Capture the cell that displays the provided text and extract its [X, Y] central coordinate. 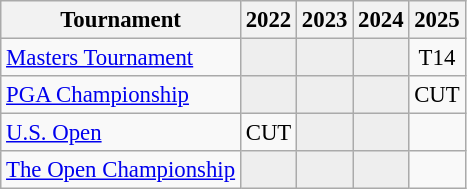
T14 [437, 58]
Masters Tournament [121, 58]
2023 [325, 20]
U.S. Open [121, 133]
The Open Championship [121, 170]
2022 [268, 20]
Tournament [121, 20]
2025 [437, 20]
2024 [381, 20]
PGA Championship [121, 95]
